Return the (X, Y) coordinate for the center point of the cell that contains the specified text.  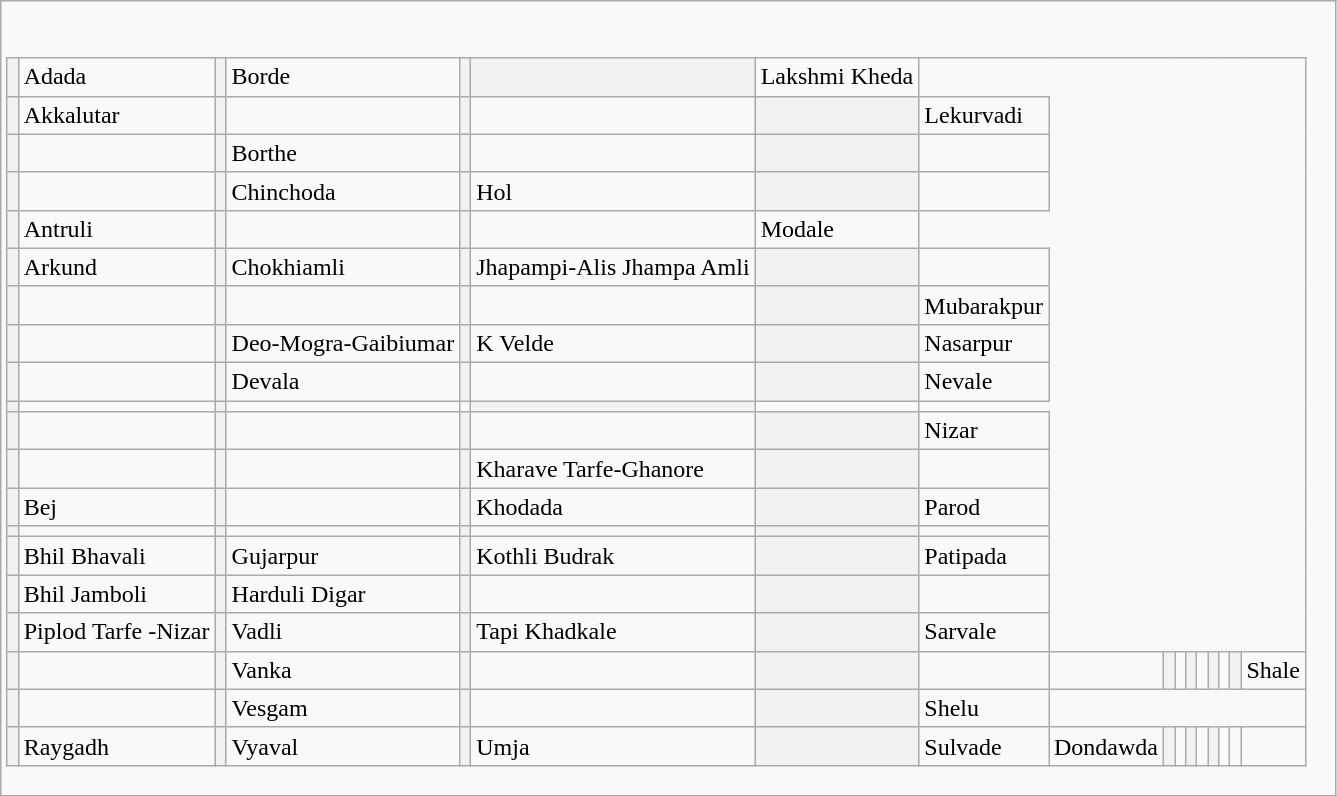
Kharave Tarfe-Ghanore (613, 469)
Arkund (116, 267)
Raygadh (116, 746)
Patipada (984, 556)
Piplod Tarfe -Nizar (116, 632)
Dondawda (1106, 746)
Antruli (116, 229)
Vyaval (343, 746)
Bhil Bhavali (116, 556)
Vanka (343, 670)
Kothli Budrak (613, 556)
Gujarpur (343, 556)
Bej (116, 507)
Nevale (984, 382)
K Velde (613, 343)
Modale (837, 229)
Chinchoda (343, 191)
Bhil Jamboli (116, 594)
Mubarakpur (984, 305)
Nasarpur (984, 343)
Chokhiamli (343, 267)
Devala (343, 382)
Nizar (984, 431)
Borde (343, 77)
Jhapampi-Alis Jhampa Amli (613, 267)
Shelu (984, 708)
Sarvale (984, 632)
Parod (984, 507)
Vesgam (343, 708)
Umja (613, 746)
Vadli (343, 632)
Adada (116, 77)
Deo-Mogra-Gaibiumar (343, 343)
Khodada (613, 507)
Lakshmi Kheda (837, 77)
Borthe (343, 153)
Akkalutar (116, 115)
Hol (613, 191)
Harduli Digar (343, 594)
Lekurvadi (984, 115)
Shale (1273, 670)
Tapi Khadkale (613, 632)
Sulvade (984, 746)
